Detect which cell encompasses the target text, then output its [X, Y] center coordinate. 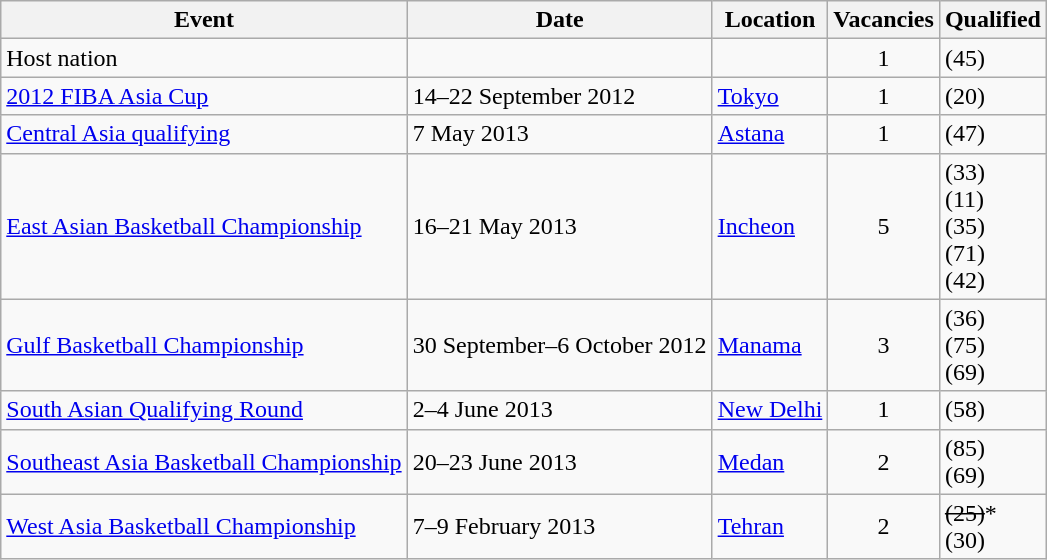
(85) (69) [992, 462]
2012 FIBA Asia Cup [204, 96]
Tokyo [770, 96]
New Delhi [770, 410]
Medan [770, 462]
Manama [770, 345]
5 [884, 226]
Date [560, 20]
Central Asia qualifying [204, 134]
(47) [992, 134]
Southeast Asia Basketball Championship [204, 462]
(45) [992, 58]
Astana [770, 134]
20–23 June 2013 [560, 462]
16–21 May 2013 [560, 226]
(36) (75) (69) [992, 345]
3 [884, 345]
Tehran [770, 526]
East Asian Basketball Championship [204, 226]
Host nation [204, 58]
(25)* (30) [992, 526]
Location [770, 20]
30 September–6 October 2012 [560, 345]
(20) [992, 96]
7 May 2013 [560, 134]
South Asian Qualifying Round [204, 410]
(33) (11) (35) (71) (42) [992, 226]
7–9 February 2013 [560, 526]
Qualified [992, 20]
Incheon [770, 226]
(58) [992, 410]
Vacancies [884, 20]
Gulf Basketball Championship [204, 345]
West Asia Basketball Championship [204, 526]
14–22 September 2012 [560, 96]
Event [204, 20]
2–4 June 2013 [560, 410]
